Locate the cell with the specified text and output its [X, Y] center coordinate. 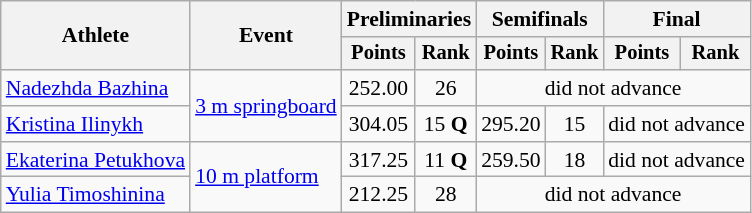
28 [446, 195]
317.25 [379, 160]
15 Q [446, 124]
18 [575, 160]
Yulia Timoshinina [96, 195]
295.20 [510, 124]
Preliminaries [409, 19]
15 [575, 124]
304.05 [379, 124]
212.25 [379, 195]
259.50 [510, 160]
Ekaterina Petukhova [96, 160]
26 [446, 88]
252.00 [379, 88]
Nadezhda Bazhina [96, 88]
Event [266, 36]
10 m platform [266, 178]
Athlete [96, 36]
Kristina Ilinykh [96, 124]
Semifinals [540, 19]
Final [676, 19]
11 Q [446, 160]
3 m springboard [266, 106]
